Determine the (x, y) coordinate at the center of the cell enclosing the given text.  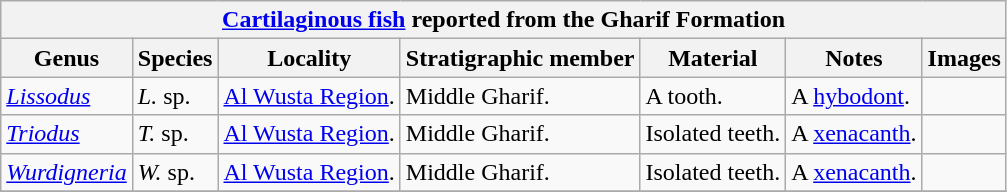
Wurdigneria (67, 172)
W. sp. (175, 172)
Stratigraphic member (520, 58)
A hybodont. (854, 96)
Genus (67, 58)
Lissodus (67, 96)
Images (964, 58)
T. sp. (175, 134)
L. sp. (175, 96)
Species (175, 58)
Notes (854, 58)
Locality (309, 58)
Cartilaginous fish reported from the Gharif Formation (504, 20)
Material (713, 58)
Triodus (67, 134)
A tooth. (713, 96)
